Find where the given text appears and provide that cell's center as [X, Y] coordinate. 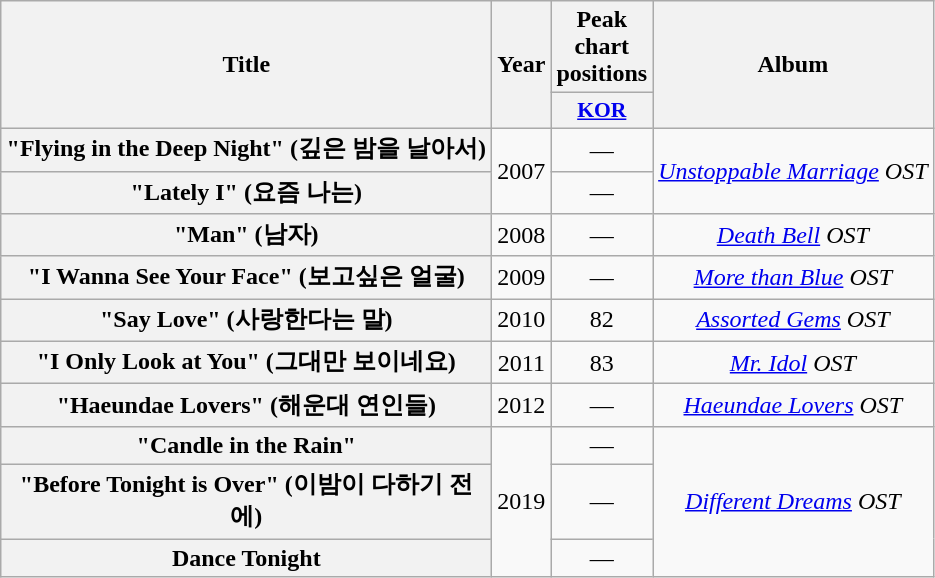
Assorted Gems OST [793, 320]
2008 [522, 236]
Dance Tonight [246, 557]
2009 [522, 278]
Album [793, 65]
"Candle in the Rain" [246, 445]
KOR [602, 111]
2010 [522, 320]
82 [602, 320]
Haeundae Lovers OST [793, 406]
2011 [522, 362]
Mr. Idol OST [793, 362]
Death Bell OST [793, 236]
Year [522, 65]
"Flying in the Deep Night" (깊은 밤을 날아서) [246, 150]
2012 [522, 406]
"I Wanna See Your Face" (보고싶은 얼굴) [246, 278]
83 [602, 362]
"Haeundae Lovers" (해운대 연인들) [246, 406]
"I Only Look at You" (그대만 보이네요) [246, 362]
"Lately I" (요즘 나는) [246, 192]
Unstoppable Marriage OST [793, 170]
Peak chart positions [602, 47]
Title [246, 65]
Different Dreams OST [793, 501]
2007 [522, 170]
2019 [522, 501]
"Say Love" (사랑한다는 말) [246, 320]
More than Blue OST [793, 278]
"Man" (남자) [246, 236]
"Before Tonight is Over" (이밤이 다하기 전에) [246, 501]
